Return the (X, Y) coordinate for the center point of the cell that contains the specified text.  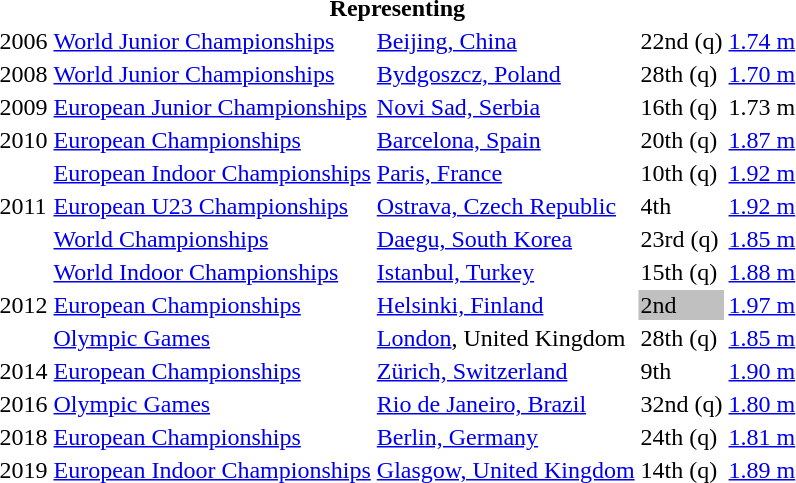
Bydgoszcz, Poland (506, 74)
Helsinki, Finland (506, 305)
22nd (q) (682, 41)
9th (682, 371)
20th (q) (682, 140)
Ostrava, Czech Republic (506, 206)
World Indoor Championships (212, 272)
Zürich, Switzerland (506, 371)
Paris, France (506, 173)
4th (682, 206)
23rd (q) (682, 239)
15th (q) (682, 272)
Barcelona, Spain (506, 140)
European Junior Championships (212, 107)
London, United Kingdom (506, 338)
Berlin, Germany (506, 437)
European Indoor Championships (212, 173)
Novi Sad, Serbia (506, 107)
Istanbul, Turkey (506, 272)
2nd (682, 305)
10th (q) (682, 173)
Daegu, South Korea (506, 239)
Beijing, China (506, 41)
16th (q) (682, 107)
World Championships (212, 239)
Rio de Janeiro, Brazil (506, 404)
24th (q) (682, 437)
European U23 Championships (212, 206)
32nd (q) (682, 404)
